Search for the cell housing the specified text and yield its [x, y] center coordinate. 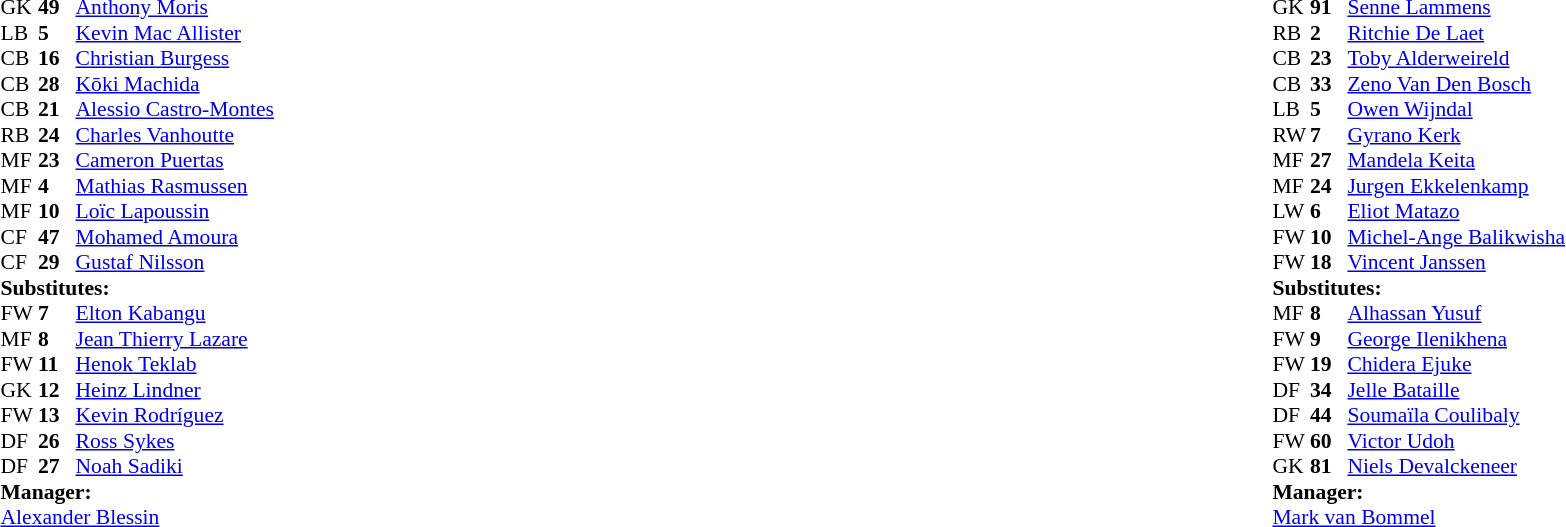
44 [1329, 415]
60 [1329, 441]
Alessio Castro-Montes [175, 109]
Kōki Machida [175, 84]
Owen Wijndal [1456, 109]
Victor Udoh [1456, 441]
Gyrano Kerk [1456, 135]
47 [57, 237]
Ross Sykes [175, 441]
Vincent Janssen [1456, 263]
81 [1329, 467]
Chidera Ejuke [1456, 365]
Heinz Lindner [175, 390]
18 [1329, 263]
12 [57, 390]
13 [57, 415]
Jurgen Ekkelenkamp [1456, 186]
29 [57, 263]
Elton Kabangu [175, 313]
Kevin Rodríguez [175, 415]
16 [57, 59]
28 [57, 84]
Charles Vanhoutte [175, 135]
Noah Sadiki [175, 467]
Loïc Lapoussin [175, 211]
LW [1291, 211]
Christian Burgess [175, 59]
9 [1329, 339]
Jelle Bataille [1456, 390]
26 [57, 441]
Alhassan Yusuf [1456, 313]
George Ilenikhena [1456, 339]
Mathias Rasmussen [175, 186]
Soumaïla Coulibaly [1456, 415]
Kevin Mac Allister [175, 33]
2 [1329, 33]
Jean Thierry Lazare [175, 339]
Mohamed Amoura [175, 237]
Mandela Keita [1456, 161]
33 [1329, 84]
RW [1291, 135]
11 [57, 365]
Michel-Ange Balikwisha [1456, 237]
Toby Alderweireld [1456, 59]
21 [57, 109]
Niels Devalckeneer [1456, 467]
19 [1329, 365]
4 [57, 186]
Cameron Puertas [175, 161]
Zeno Van Den Bosch [1456, 84]
Henok Teklab [175, 365]
Eliot Matazo [1456, 211]
6 [1329, 211]
Gustaf Nilsson [175, 263]
Ritchie De Laet [1456, 33]
34 [1329, 390]
